Extract the [x, y] coordinate from the center of the cell holding the provided text.  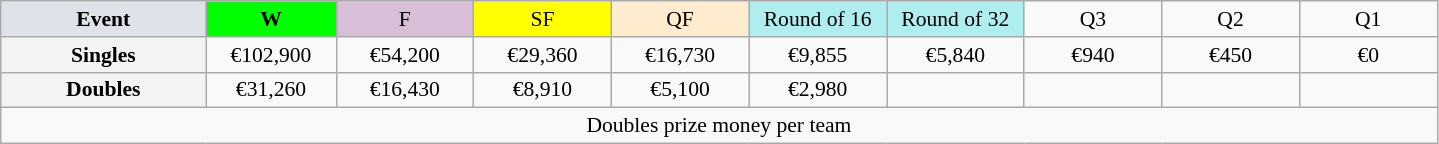
Round of 16 [818, 19]
Event [104, 19]
SF [543, 19]
€54,200 [405, 55]
Doubles [104, 90]
Singles [104, 55]
QF [680, 19]
Q1 [1368, 19]
Q3 [1093, 19]
€0 [1368, 55]
Doubles prize money per team [719, 126]
€102,900 [271, 55]
€29,360 [543, 55]
€16,730 [680, 55]
€5,840 [955, 55]
€8,910 [543, 90]
€5,100 [680, 90]
€9,855 [818, 55]
F [405, 19]
€2,980 [818, 90]
Q2 [1231, 19]
Round of 32 [955, 19]
€16,430 [405, 90]
€450 [1231, 55]
W [271, 19]
€31,260 [271, 90]
€940 [1093, 55]
